Capture the cell that displays the provided text and extract its [x, y] central coordinate. 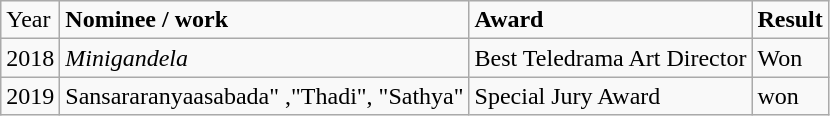
Best Teledrama Art Director [610, 58]
Sansararanyaasabada" ,"Thadi", "Sathya" [264, 96]
Minigandela [264, 58]
Award [610, 20]
2019 [30, 96]
Nominee / work [264, 20]
won [790, 96]
Won [790, 58]
Year [30, 20]
2018 [30, 58]
Special Jury Award [610, 96]
Result [790, 20]
